Detect which cell encompasses the target text, then output its [X, Y] center coordinate. 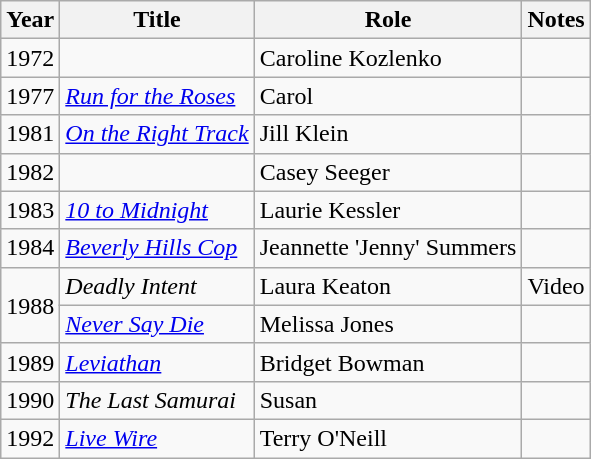
Deadly Intent [157, 286]
1977 [30, 96]
Caroline Kozlenko [388, 58]
Carol [388, 96]
1992 [30, 438]
Susan [388, 400]
Live Wire [157, 438]
Laura Keaton [388, 286]
Never Say Die [157, 324]
1983 [30, 210]
Video [556, 286]
10 to Midnight [157, 210]
On the Right Track [157, 134]
1990 [30, 400]
Casey Seeger [388, 172]
Laurie Kessler [388, 210]
Jeannette 'Jenny' Summers [388, 248]
1988 [30, 305]
The Last Samurai [157, 400]
Melissa Jones [388, 324]
Year [30, 20]
Terry O'Neill [388, 438]
Leviathan [157, 362]
1984 [30, 248]
Run for the Roses [157, 96]
1989 [30, 362]
Role [388, 20]
Beverly Hills Cop [157, 248]
1982 [30, 172]
1972 [30, 58]
Bridget Bowman [388, 362]
Notes [556, 20]
1981 [30, 134]
Title [157, 20]
Jill Klein [388, 134]
